Search for the cell housing the specified text and yield its (X, Y) center coordinate. 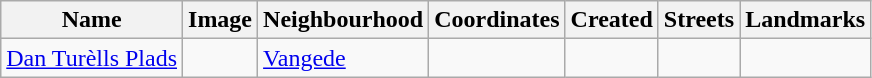
Name (92, 20)
Streets (698, 20)
Image (220, 20)
Landmarks (806, 20)
Neighbourhood (344, 20)
Vangede (344, 58)
Coordinates (497, 20)
Dan Turèlls Plads (92, 58)
Created (612, 20)
